Scan for the cell matching the given text and deliver its [X, Y] coordinate at center. 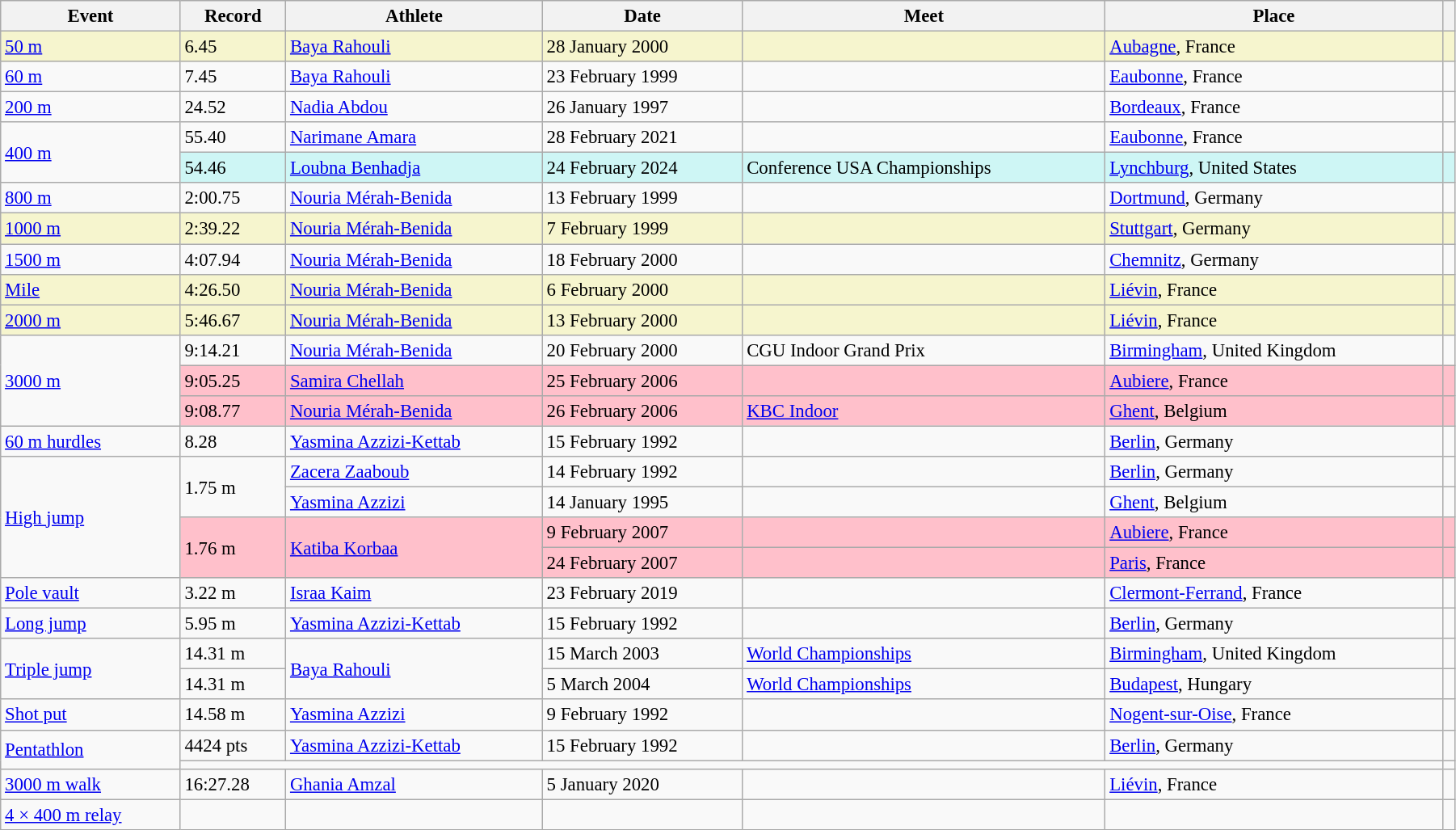
60 m hurdles [90, 441]
16:27.28 [233, 784]
9 February 2007 [642, 533]
4:07.94 [233, 259]
9 February 1992 [642, 715]
Katiba Korbaa [414, 548]
4:26.50 [233, 289]
3000 m [90, 380]
KBC Indoor [924, 411]
Place [1273, 16]
24 February 2007 [642, 563]
2:39.22 [233, 229]
Ghania Amzal [414, 784]
5 January 2020 [642, 784]
5:46.67 [233, 320]
1.76 m [233, 548]
9:05.25 [233, 381]
200 m [90, 107]
Stuttgart, Germany [1273, 229]
14 January 1995 [642, 502]
Nadia Abdou [414, 107]
8.28 [233, 441]
24 February 2024 [642, 168]
20 February 2000 [642, 350]
55.40 [233, 137]
24.52 [233, 107]
7.45 [233, 77]
4424 pts [233, 745]
15 March 2003 [642, 654]
28 January 2000 [642, 47]
Triple jump [90, 669]
60 m [90, 77]
9:14.21 [233, 350]
3.22 m [233, 593]
3000 m walk [90, 784]
High jump [90, 517]
Zacera Zaaboub [414, 472]
23 February 1999 [642, 77]
18 February 2000 [642, 259]
Conference USA Championships [924, 168]
Bordeaux, France [1273, 107]
Narimane Amara [414, 137]
Date [642, 16]
Aubagne, France [1273, 47]
50 m [90, 47]
5 March 2004 [642, 685]
2000 m [90, 320]
Shot put [90, 715]
Long jump [90, 624]
CGU Indoor Grand Prix [924, 350]
Meet [924, 16]
Israa Kaim [414, 593]
Mile [90, 289]
1.75 m [233, 487]
26 February 2006 [642, 411]
13 February 1999 [642, 198]
14 February 1992 [642, 472]
800 m [90, 198]
Loubna Benhadja [414, 168]
Lynchburg, United States [1273, 168]
54.46 [233, 168]
Samira Chellah [414, 381]
23 February 2019 [642, 593]
Record [233, 16]
Nogent-sur-Oise, France [1273, 715]
Athlete [414, 16]
Pentathlon [90, 749]
25 February 2006 [642, 381]
Pole vault [90, 593]
14.58 m [233, 715]
Dortmund, Germany [1273, 198]
Budapest, Hungary [1273, 685]
5.95 m [233, 624]
4 × 400 m relay [90, 815]
26 January 1997 [642, 107]
7 February 1999 [642, 229]
Paris, France [1273, 563]
Event [90, 16]
Chemnitz, Germany [1273, 259]
1500 m [90, 259]
1000 m [90, 229]
Clermont-Ferrand, France [1273, 593]
6.45 [233, 47]
9:08.77 [233, 411]
28 February 2021 [642, 137]
6 February 2000 [642, 289]
13 February 2000 [642, 320]
400 m [90, 152]
2:00.75 [233, 198]
